From the cell containing the given text, extract its center point as [x, y] coordinate. 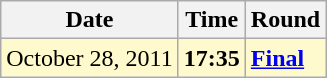
Date [90, 20]
17:35 [212, 58]
Final [285, 58]
Round [285, 20]
Time [212, 20]
October 28, 2011 [90, 58]
